Output the (x, y) coordinate of the center of the cell containing the given text.  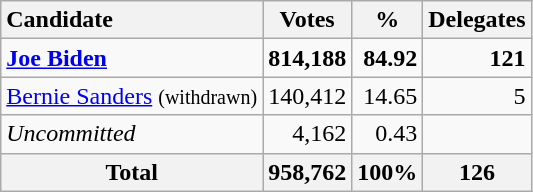
Uncommitted (132, 134)
814,188 (308, 58)
140,412 (308, 96)
Votes (308, 20)
Joe Biden (132, 58)
14.65 (388, 96)
4,162 (308, 134)
121 (477, 58)
Delegates (477, 20)
Candidate (132, 20)
Total (132, 172)
84.92 (388, 58)
0.43 (388, 134)
Bernie Sanders (withdrawn) (132, 96)
958,762 (308, 172)
% (388, 20)
126 (477, 172)
100% (388, 172)
5 (477, 96)
